Identify which cell holds the provided text, then report its [x, y] central coordinate. 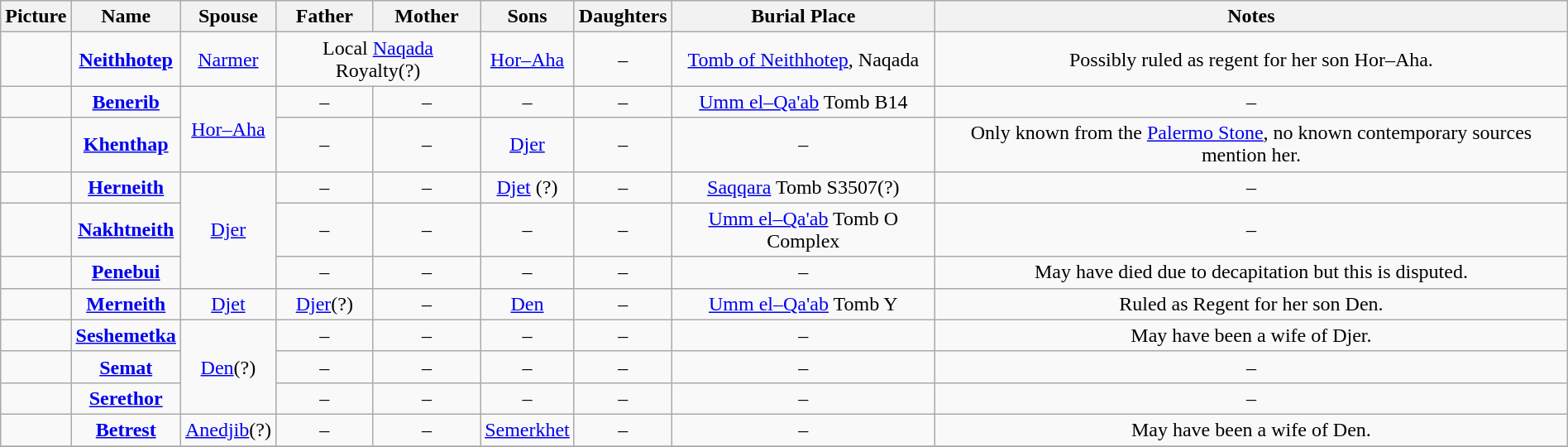
Neithhotep [126, 60]
May have been a wife of Den. [1252, 430]
Saqqara Tomb S3507(?) [804, 187]
Umm el–Qa'ab Tomb Y [804, 304]
Sons [528, 17]
Notes [1252, 17]
Den(?) [228, 367]
Nakhtneith [126, 230]
Umm el–Qa'ab Tomb O Complex [804, 230]
Semat [126, 367]
Daughters [623, 17]
Name [126, 17]
Semerkhet [528, 430]
Djet (?) [528, 187]
Seshemetka [126, 335]
Father [324, 17]
Djet [228, 304]
May have been a wife of Djer. [1252, 335]
Serethor [126, 398]
Benerib [126, 102]
Local Naqada Royalty(?) [377, 60]
Spouse [228, 17]
Only known from the Palermo Stone, no known contemporary sources mention her. [1252, 144]
Anedjib(?) [228, 430]
Betrest [126, 430]
Picture [36, 17]
May have died due to decapitation but this is disputed. [1252, 272]
Ruled as Regent for her son Den. [1252, 304]
Mother [427, 17]
Tomb of Neithhotep, Naqada [804, 60]
Burial Place [804, 17]
Den [528, 304]
Merneith [126, 304]
Umm el–Qa'ab Tomb B14 [804, 102]
Khenthap [126, 144]
Herneith [126, 187]
Djer(?) [324, 304]
Possibly ruled as regent for her son Hor–Aha. [1252, 60]
Narmer [228, 60]
Penebui [126, 272]
